Return [X, Y] of the center of cell containing provided text 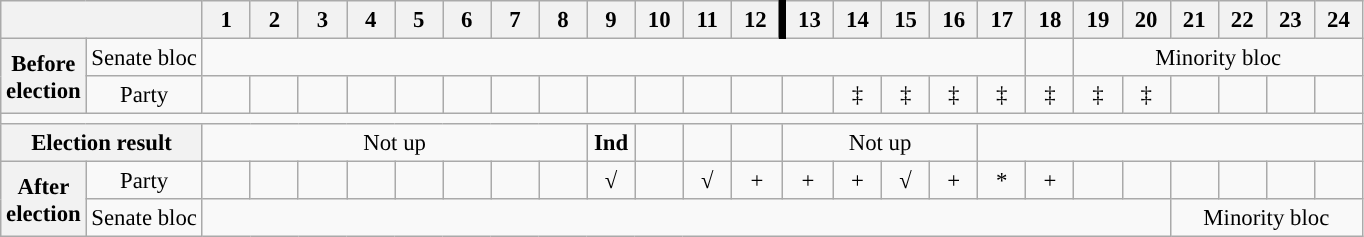
23 [1290, 20]
14 [857, 20]
Senate bloc [144, 58]
20 [1146, 20]
* [1002, 181]
12 [756, 20]
Election result [102, 143]
13 [808, 20]
4 [371, 20]
10 [659, 20]
1 [226, 20]
Ind [611, 143]
22 [1242, 20]
18 [1050, 20]
11 [707, 20]
16 [954, 20]
2 [274, 20]
8 [563, 20]
24 [1338, 20]
17 [1002, 20]
9 [611, 20]
5 [419, 20]
Minority bloc [1218, 58]
Beforeelection [44, 76]
21 [1194, 20]
3 [322, 20]
6 [467, 20]
15 [906, 20]
Afterelection [44, 200]
7 [515, 20]
19 [1098, 20]
